Provide the [x, y] coordinate of the cell's center where the given text is located.  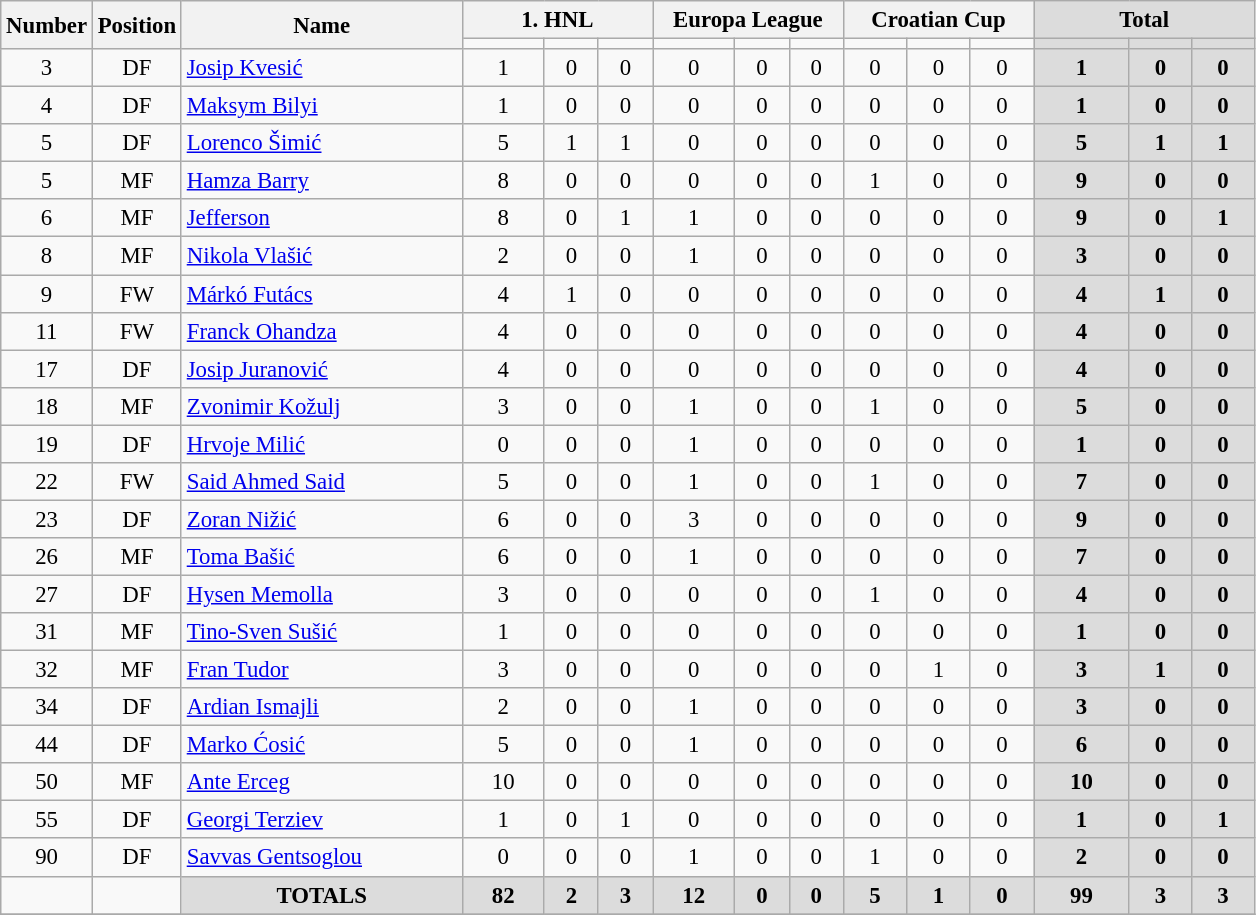
26 [47, 557]
Savvas Gentsoglou [322, 858]
90 [47, 858]
Maksym Bilyi [322, 106]
23 [47, 519]
Jefferson [322, 219]
Ardian Ismajli [322, 707]
Position [136, 25]
Hamza Barry [322, 181]
Marko Ćosić [322, 745]
TOTALS [322, 895]
34 [47, 707]
31 [47, 632]
Total [1144, 20]
Zvonimir Kožulj [322, 406]
Georgi Terziev [322, 820]
55 [47, 820]
22 [47, 482]
Croatian Cup [938, 20]
Josip Juranović [322, 369]
Tino-Sven Sušić [322, 632]
Hrvoje Milić [322, 444]
17 [47, 369]
Said Ahmed Said [322, 482]
99 [1082, 895]
44 [47, 745]
Toma Bašić [322, 557]
27 [47, 594]
1. HNL [558, 20]
12 [694, 895]
82 [503, 895]
Josip Kvesić [322, 68]
Fran Tudor [322, 670]
Europa League [748, 20]
Zoran Nižić [322, 519]
32 [47, 670]
Márkó Futács [322, 294]
Nikola Vlašić [322, 256]
Hysen Memolla [322, 594]
19 [47, 444]
Ante Erceg [322, 782]
Lorenco Šimić [322, 143]
Number [47, 25]
50 [47, 782]
Name [322, 25]
18 [47, 406]
Franck Ohandza [322, 331]
11 [47, 331]
